Find where the given text appears and provide that cell's center as [x, y] coordinate. 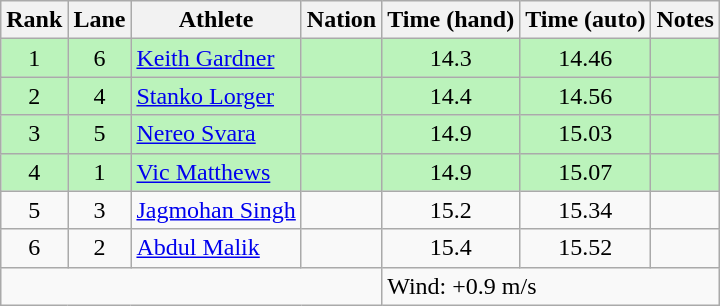
Jagmohan Singh [216, 210]
Stanko Lorger [216, 96]
15.52 [586, 248]
Athlete [216, 20]
Rank [34, 20]
15.03 [586, 134]
14.56 [586, 96]
Nation [341, 20]
Notes [685, 20]
14.4 [451, 96]
Wind: +0.9 m/s [551, 286]
15.4 [451, 248]
Vic Matthews [216, 172]
Keith Gardner [216, 58]
Time (auto) [586, 20]
Nereo Svara [216, 134]
14.46 [586, 58]
Time (hand) [451, 20]
Lane [100, 20]
15.34 [586, 210]
15.2 [451, 210]
14.3 [451, 58]
Abdul Malik [216, 248]
15.07 [586, 172]
